Capture the cell that displays the provided text and extract its [X, Y] central coordinate. 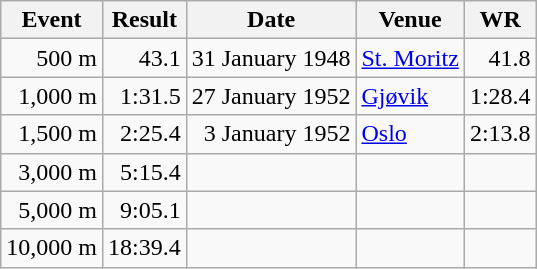
Event [52, 20]
1,500 m [52, 134]
10,000 m [52, 248]
WR [500, 20]
41.8 [500, 58]
5:15.4 [144, 172]
3,000 m [52, 172]
18:39.4 [144, 248]
500 m [52, 58]
St. Moritz [410, 58]
5,000 m [52, 210]
Date [271, 20]
1:28.4 [500, 96]
43.1 [144, 58]
31 January 1948 [271, 58]
1,000 m [52, 96]
9:05.1 [144, 210]
1:31.5 [144, 96]
Result [144, 20]
2:13.8 [500, 134]
Gjøvik [410, 96]
2:25.4 [144, 134]
Oslo [410, 134]
3 January 1952 [271, 134]
27 January 1952 [271, 96]
Venue [410, 20]
